Return (X, Y) of the center of cell containing provided text 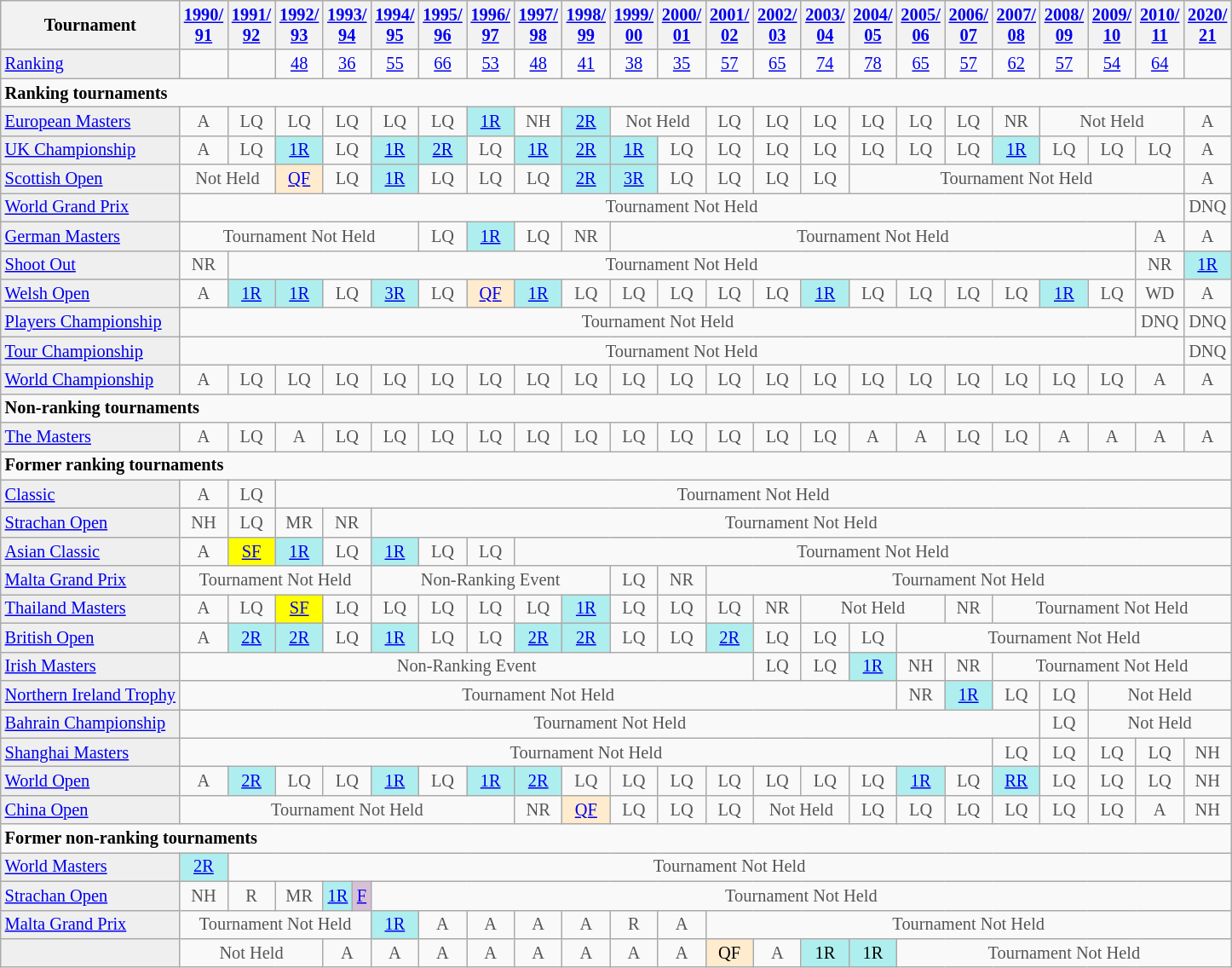
2003/04 (825, 25)
2001/02 (729, 25)
Ranking tournaments (617, 93)
Asian Classic (90, 551)
WD (1160, 293)
Non-ranking tournaments (617, 408)
2009/10 (1112, 25)
74 (825, 64)
1993/94 (347, 25)
World Championship (90, 379)
1990/91 (204, 25)
2008/09 (1064, 25)
Shanghai Masters (90, 752)
World Grand Prix (90, 207)
European Masters (90, 121)
64 (1160, 64)
1992/93 (299, 25)
54 (1112, 64)
1998/99 (586, 25)
41 (586, 64)
1995/96 (442, 25)
Tournament (90, 25)
1991/92 (251, 25)
38 (634, 64)
Welsh Open (90, 293)
World Masters (90, 867)
35 (682, 64)
1999/00 (634, 25)
1997/98 (538, 25)
Former non-ranking tournaments (617, 838)
World Open (90, 781)
Scottish Open (90, 179)
Bahrain Championship (90, 723)
Ranking (90, 64)
UK Championship (90, 150)
2004/05 (872, 25)
Players Championship (90, 322)
Classic (90, 494)
2006/07 (969, 25)
Northern Ireland Trophy (90, 694)
The Masters (90, 437)
1994/95 (394, 25)
53 (491, 64)
Shoot Out (90, 265)
2020/21 (1207, 25)
36 (347, 64)
German Masters (90, 236)
1996/97 (491, 25)
66 (442, 64)
Irish Masters (90, 666)
2005/06 (921, 25)
2000/01 (682, 25)
78 (872, 64)
RR (1016, 781)
55 (394, 64)
62 (1016, 64)
British Open (90, 637)
Tour Championship (90, 351)
F (362, 896)
Thailand Masters (90, 608)
2002/03 (777, 25)
2010/11 (1160, 25)
2007/08 (1016, 25)
China Open (90, 810)
Former ranking tournaments (617, 465)
